Scan for the cell matching the given text and deliver its [X, Y] coordinate at center. 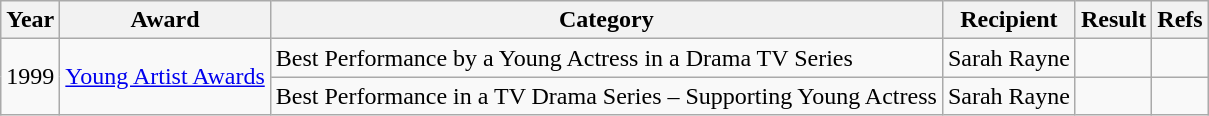
Result [1113, 20]
Category [606, 20]
1999 [30, 77]
Refs [1180, 20]
Year [30, 20]
Young Artist Awards [165, 77]
Recipient [1008, 20]
Best Performance in a TV Drama Series – Supporting Young Actress [606, 96]
Best Performance by a Young Actress in a Drama TV Series [606, 58]
Award [165, 20]
